Identify which cell holds the provided text, then report its (X, Y) central coordinate. 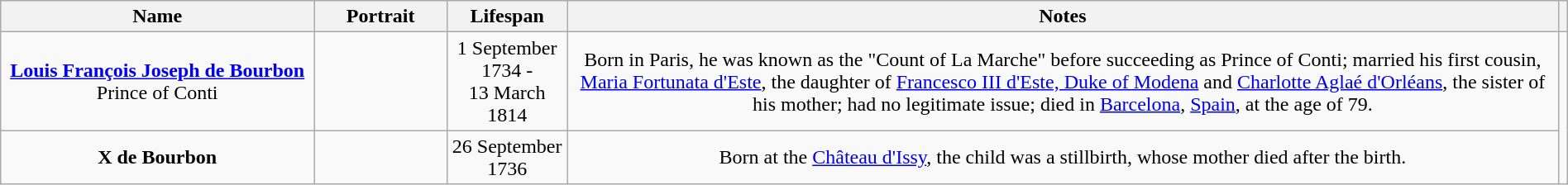
Louis François Joseph de BourbonPrince of Conti (157, 81)
Name (157, 17)
Lifespan (508, 17)
Notes (1064, 17)
26 September 1736 (508, 157)
1 September 1734 - 13 March 1814 (508, 81)
X de Bourbon (157, 157)
Born at the Château d'Issy, the child was a stillbirth, whose mother died after the birth. (1064, 157)
Portrait (380, 17)
